Capture the cell that displays the provided text and extract its (X, Y) central coordinate. 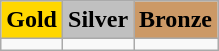
Bronze (176, 20)
Gold (32, 20)
Silver (98, 20)
